Locate the cell with the specified text and output its [x, y] center coordinate. 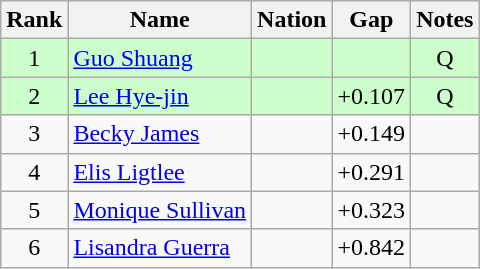
6 [34, 248]
+0.323 [372, 210]
Lisandra Guerra [160, 248]
Guo Shuang [160, 58]
Gap [372, 20]
Becky James [160, 134]
2 [34, 96]
+0.149 [372, 134]
Name [160, 20]
+0.107 [372, 96]
Lee Hye-jin [160, 96]
1 [34, 58]
Rank [34, 20]
Nation [292, 20]
Elis Ligtlee [160, 172]
+0.291 [372, 172]
5 [34, 210]
4 [34, 172]
+0.842 [372, 248]
Notes [445, 20]
3 [34, 134]
Monique Sullivan [160, 210]
